Detect which cell encompasses the target text, then output its [X, Y] center coordinate. 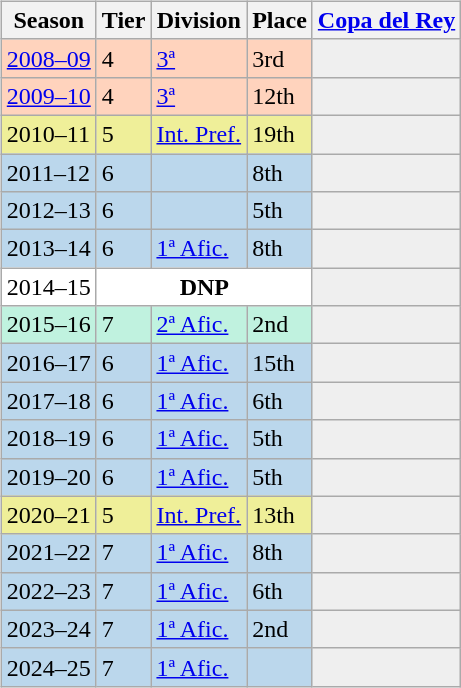
Division [199, 20]
2021–22 [48, 553]
2018–19 [48, 439]
12th [280, 96]
2008–09 [48, 58]
Tier [124, 20]
2016–17 [48, 363]
Place [280, 20]
3rd [280, 58]
DNP [204, 287]
19th [280, 134]
2012–13 [48, 211]
2013–14 [48, 249]
2023–24 [48, 629]
13th [280, 515]
2ª Afic. [199, 325]
2022–23 [48, 591]
2020–21 [48, 515]
2015–16 [48, 325]
2010–11 [48, 134]
2011–12 [48, 173]
Season [48, 20]
2014–15 [48, 287]
2009–10 [48, 96]
2017–18 [48, 401]
15th [280, 363]
Copa del Rey [386, 20]
2019–20 [48, 477]
2024–25 [48, 667]
